Capture the cell that displays the provided text and extract its [x, y] central coordinate. 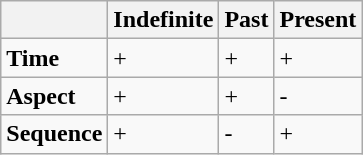
Sequence [54, 134]
Past [246, 20]
Aspect [54, 96]
Present [318, 20]
Indefinite [164, 20]
Time [54, 58]
